Detect which cell encompasses the target text, then output its [x, y] center coordinate. 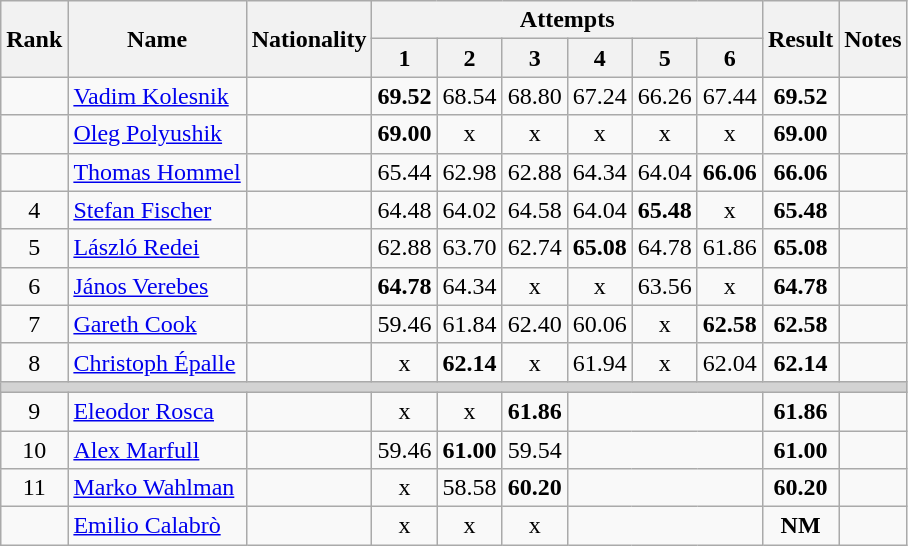
7 [34, 324]
11 [34, 488]
65.44 [404, 172]
9 [34, 411]
3 [534, 58]
Nationality [309, 39]
Name [157, 39]
64.48 [404, 210]
60.06 [600, 324]
Eleodor Rosca [157, 411]
Result [800, 39]
62.04 [730, 362]
Thomas Hommel [157, 172]
Christoph Épalle [157, 362]
67.24 [600, 96]
62.98 [470, 172]
Notes [873, 39]
63.70 [470, 248]
Vadim Kolesnik [157, 96]
Stefan Fischer [157, 210]
Emilio Calabrò [157, 526]
68.54 [470, 96]
Rank [34, 39]
58.58 [470, 488]
János Verebes [157, 286]
Alex Marfull [157, 449]
10 [34, 449]
61.94 [600, 362]
64.02 [470, 210]
Gareth Cook [157, 324]
68.80 [534, 96]
NM [800, 526]
8 [34, 362]
Marko Wahlman [157, 488]
59.54 [534, 449]
67.44 [730, 96]
1 [404, 58]
61.84 [470, 324]
2 [470, 58]
66.26 [664, 96]
62.74 [534, 248]
63.56 [664, 286]
László Redei [157, 248]
62.40 [534, 324]
Attempts [567, 20]
Oleg Polyushik [157, 134]
64.58 [534, 210]
